Search for the cell housing the specified text and yield its [X, Y] center coordinate. 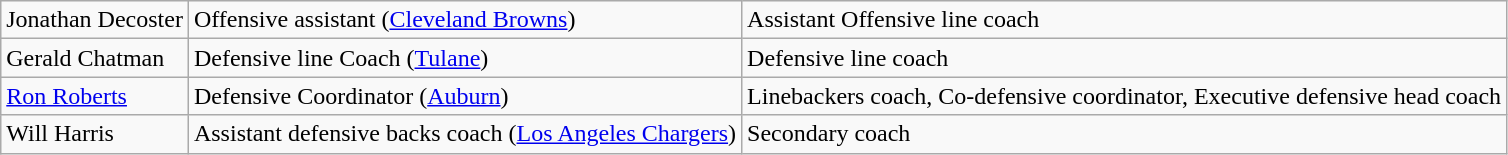
Linebackers coach, Co-defensive coordinator, Executive defensive head coach [1124, 96]
Secondary coach [1124, 134]
Jonathan Decoster [95, 20]
Ron Roberts [95, 96]
Defensive line Coach (Tulane) [464, 58]
Gerald Chatman [95, 58]
Assistant Offensive line coach [1124, 20]
Assistant defensive backs coach (Los Angeles Chargers) [464, 134]
Will Harris [95, 134]
Offensive assistant (Cleveland Browns) [464, 20]
Defensive line coach [1124, 58]
Defensive Coordinator (Auburn) [464, 96]
